Return the (x, y) coordinate for the center point of the cell that contains the specified text.  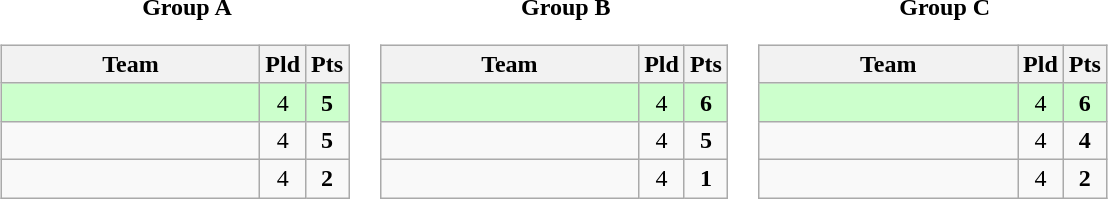
1 (706, 178)
